Determine the [x, y] coordinate at the center of the cell enclosing the given text.  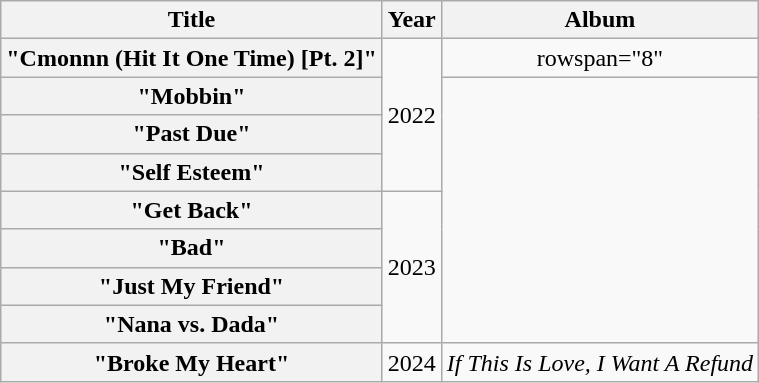
2023 [412, 267]
If This Is Love, I Want A Refund [600, 362]
Year [412, 20]
"Bad" [192, 248]
Title [192, 20]
"Nana vs. Dada" [192, 324]
"Cmonnn (Hit It One Time) [Pt. 2]" [192, 58]
2024 [412, 362]
Album [600, 20]
"Broke My Heart" [192, 362]
"Past Due" [192, 134]
"Self Esteem" [192, 172]
"Just My Friend" [192, 286]
"Mobbin" [192, 96]
2022 [412, 115]
"Get Back" [192, 210]
rowspan="8" [600, 58]
